From the cell containing the given text, extract its center point as (x, y) coordinate. 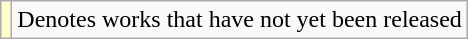
Denotes works that have not yet been released (240, 20)
